Extract the [x, y] coordinate from the center of the cell holding the provided text.  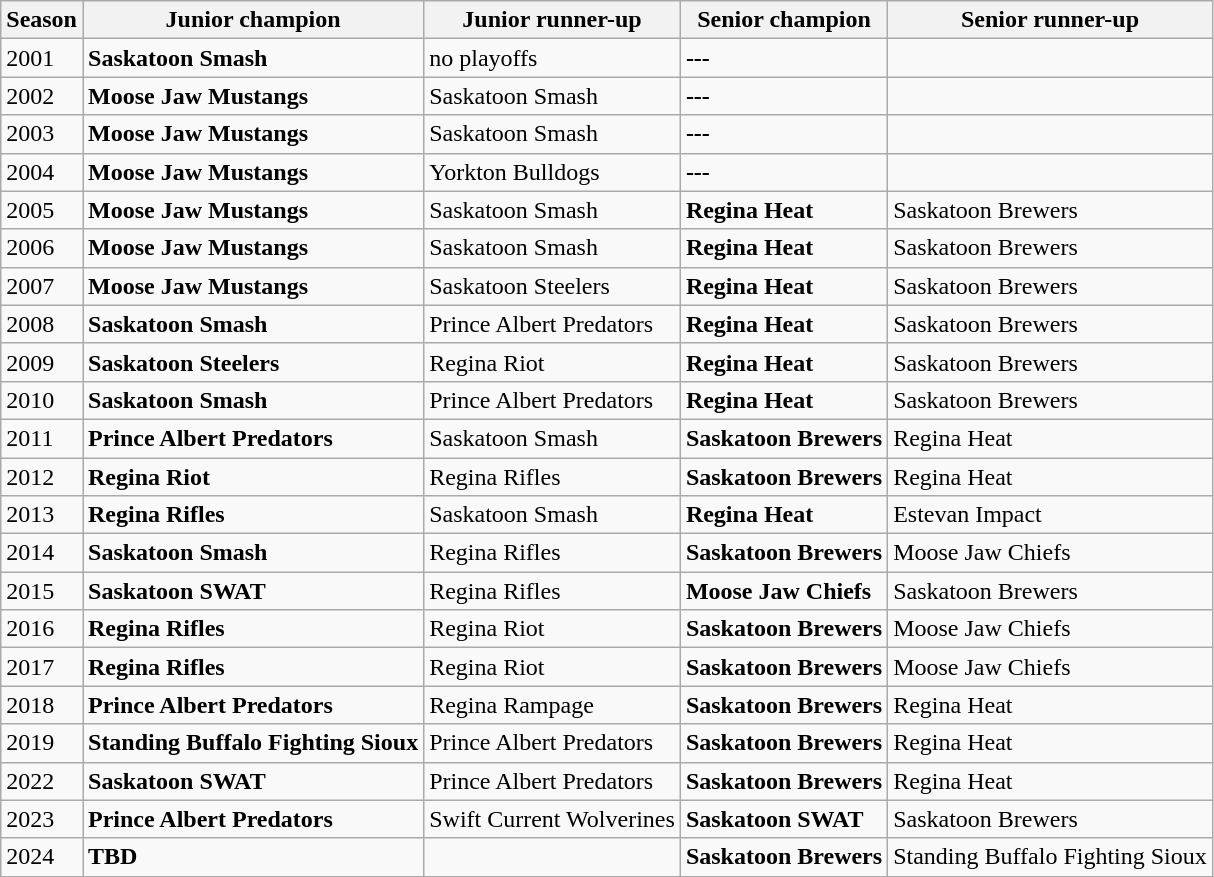
Swift Current Wolverines [552, 819]
2010 [42, 400]
Yorkton Bulldogs [552, 172]
2004 [42, 172]
Estevan Impact [1050, 515]
no playoffs [552, 58]
2006 [42, 248]
Junior champion [252, 20]
2022 [42, 781]
2012 [42, 477]
2013 [42, 515]
2002 [42, 96]
Senior runner-up [1050, 20]
Senior champion [784, 20]
2008 [42, 324]
2017 [42, 667]
2015 [42, 591]
2024 [42, 857]
2003 [42, 134]
2011 [42, 438]
2007 [42, 286]
Season [42, 20]
2005 [42, 210]
2019 [42, 743]
2009 [42, 362]
2001 [42, 58]
2016 [42, 629]
Junior runner-up [552, 20]
2023 [42, 819]
2018 [42, 705]
TBD [252, 857]
2014 [42, 553]
Regina Rampage [552, 705]
